Provide the (X, Y) coordinate of the cell's center where the given text is located.  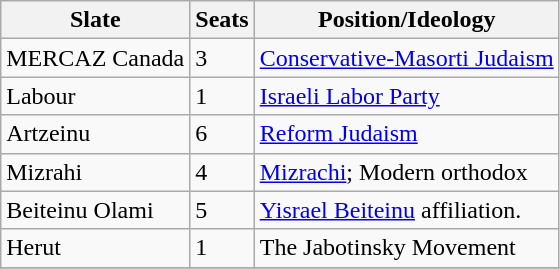
The Jabotinsky Movement (406, 248)
6 (222, 134)
3 (222, 58)
Reform Judaism (406, 134)
Yisrael Beiteinu affiliation. (406, 210)
Artzeinu (96, 134)
MERCAZ Canada (96, 58)
5 (222, 210)
Conservative-Masorti Judaism (406, 58)
Mizrahi (96, 172)
Labour (96, 96)
Seats (222, 20)
4 (222, 172)
Position/Ideology (406, 20)
Mizrachi; Modern orthodox (406, 172)
Israeli Labor Party (406, 96)
Herut (96, 248)
Beiteinu Olami (96, 210)
Slate (96, 20)
